Find where the given text appears and provide that cell's center as (X, Y) coordinate. 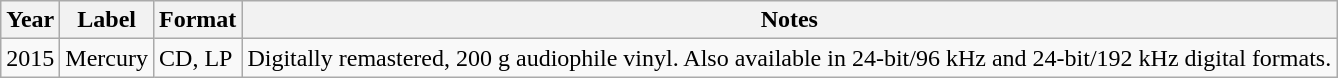
Label (107, 20)
Year (30, 20)
Mercury (107, 58)
Digitally remastered, 200 g audiophile vinyl. Also available in 24-bit/96 kHz and 24-bit/192 kHz digital formats. (790, 58)
CD, LP (198, 58)
Notes (790, 20)
2015 (30, 58)
Format (198, 20)
